Return [X, Y] of the center of cell containing provided text 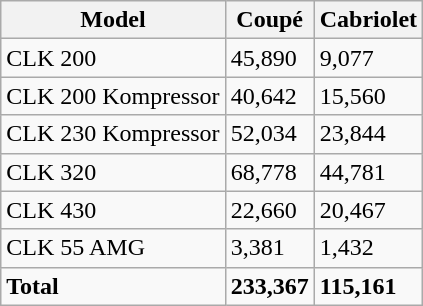
Model [113, 20]
CLK 200 [113, 58]
233,367 [270, 286]
15,560 [368, 96]
3,381 [270, 248]
CLK 200 Kompressor [113, 96]
CLK 55 AMG [113, 248]
45,890 [270, 58]
Total [113, 286]
23,844 [368, 134]
9,077 [368, 58]
44,781 [368, 172]
20,467 [368, 210]
Coupé [270, 20]
115,161 [368, 286]
40,642 [270, 96]
22,660 [270, 210]
Cabriolet [368, 20]
68,778 [270, 172]
52,034 [270, 134]
CLK 230 Kompressor [113, 134]
1,432 [368, 248]
CLK 320 [113, 172]
CLK 430 [113, 210]
